Pinpoint the cell where the given text exists, returning its (X, Y) midpoint coordinate. 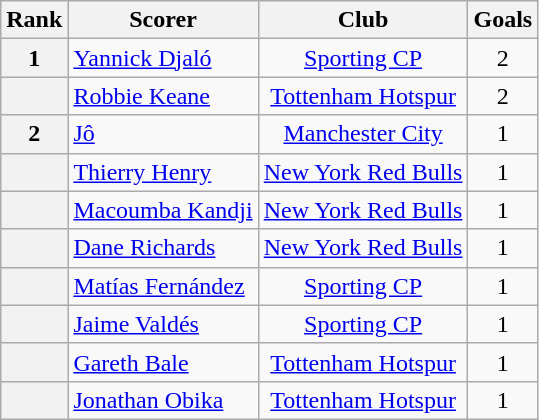
Matías Fernández (163, 286)
Robbie Keane (163, 96)
Goals (503, 20)
Dane Richards (163, 248)
Jaime Valdés (163, 324)
Thierry Henry (163, 172)
Jô (163, 134)
Macoumba Kandji (163, 210)
Scorer (163, 20)
Manchester City (363, 134)
Yannick Djaló (163, 58)
Club (363, 20)
Jonathan Obika (163, 400)
Gareth Bale (163, 362)
Rank (34, 20)
